Determine the (x, y) coordinate at the center of the cell enclosing the given text.  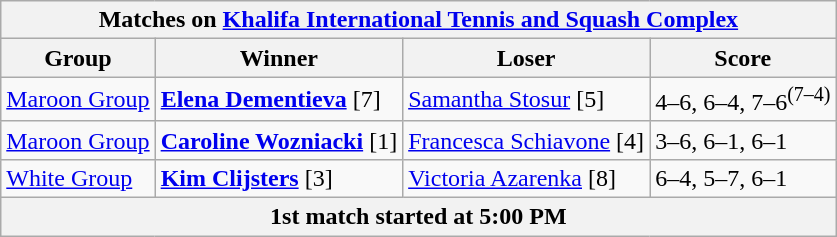
Group (78, 58)
Samantha Stosur [5] (526, 100)
Francesca Schiavone [4] (526, 140)
Winner (279, 58)
White Group (78, 178)
Loser (526, 58)
Elena Dementieva [7] (279, 100)
Caroline Wozniacki [1] (279, 140)
Matches on Khalifa International Tennis and Squash Complex (418, 20)
3–6, 6–1, 6–1 (743, 140)
1st match started at 5:00 PM (418, 217)
6–4, 5–7, 6–1 (743, 178)
Victoria Azarenka [8] (526, 178)
Kim Clijsters [3] (279, 178)
4–6, 6–4, 7–6(7–4) (743, 100)
Score (743, 58)
